Return the [X, Y] coordinate for the center point of the cell that contains the specified text.  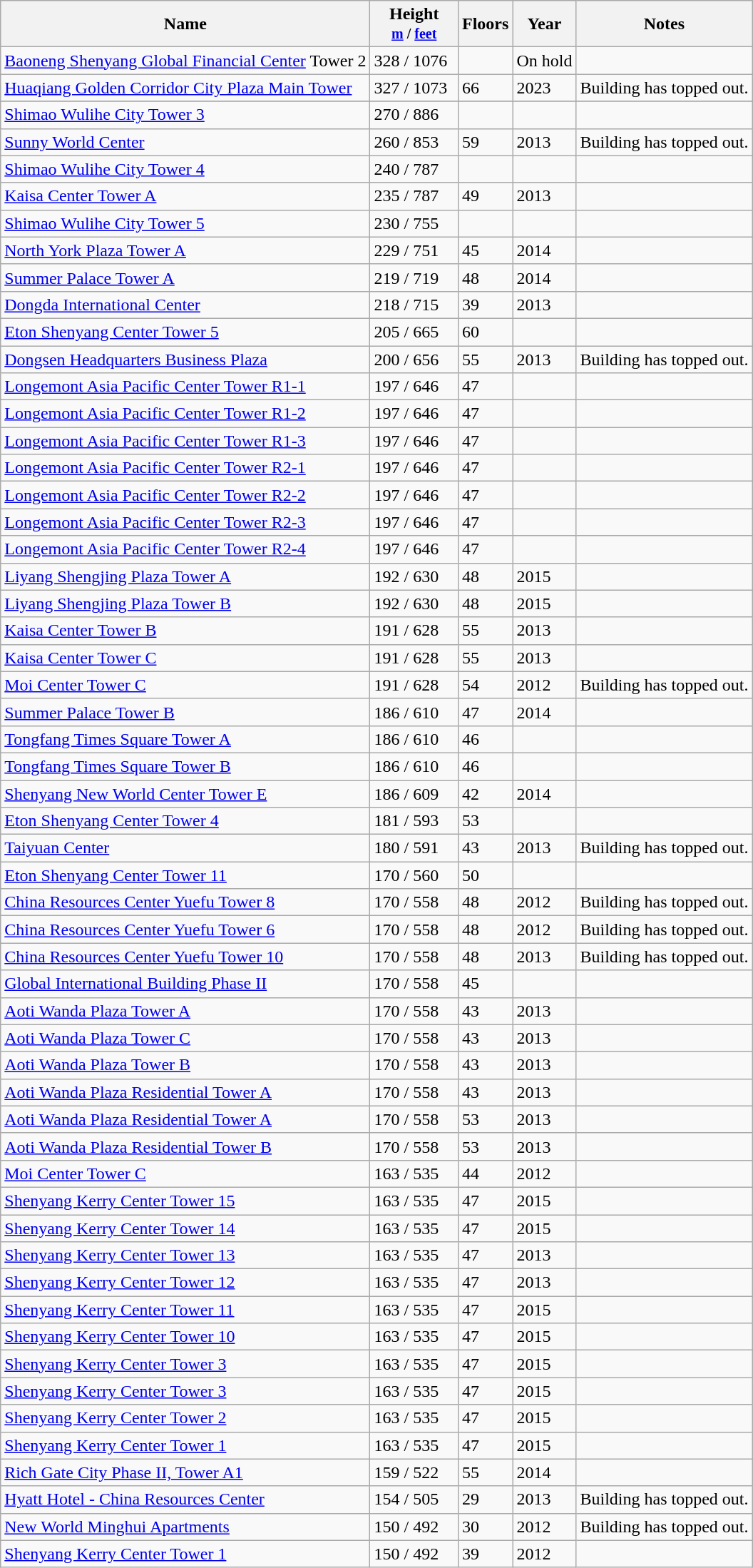
186 / 609 [414, 794]
60 [485, 332]
218 / 715 [414, 305]
66 [485, 88]
Longemont Asia Pacific Center Tower R1-1 [185, 387]
Longemont Asia Pacific Center Tower R1-2 [185, 414]
270 / 886 [414, 115]
Eton Shenyang Center Tower 11 [185, 875]
Tongfang Times Square Tower B [185, 766]
Aoti Wanda Plaza Tower C [185, 1038]
42 [485, 794]
Eton Shenyang Center Tower 4 [185, 821]
Floors [485, 24]
54 [485, 685]
181 / 593 [414, 821]
180 / 591 [414, 848]
Longemont Asia Pacific Center Tower R2-2 [185, 495]
North York Plaza Tower A [185, 250]
29 [485, 1500]
170 / 560 [414, 875]
328 / 1076 [414, 61]
Tongfang Times Square Tower A [185, 739]
Huaqiang Golden Corridor City Plaza Main Tower [185, 88]
Summer Palace Tower A [185, 278]
Year [545, 24]
Heightm / feet [414, 24]
New World Minghui Apartments [185, 1527]
China Resources Center Yuefu Tower 6 [185, 930]
200 / 656 [414, 359]
On hold [545, 61]
Aoti Wanda Plaza Residential Tower B [185, 1146]
229 / 751 [414, 250]
154 / 505 [414, 1500]
159 / 522 [414, 1472]
Rich Gate City Phase II, Tower A1 [185, 1472]
Shimao Wulihe City Tower 4 [185, 169]
Longemont Asia Pacific Center Tower R1-3 [185, 441]
China Resources Center Yuefu Tower 10 [185, 957]
Eton Shenyang Center Tower 5 [185, 332]
Shenyang Kerry Center Tower 12 [185, 1283]
Shenyang Kerry Center Tower 14 [185, 1228]
Shenyang Kerry Center Tower 15 [185, 1201]
Shenyang Kerry Center Tower 10 [185, 1337]
50 [485, 875]
240 / 787 [414, 169]
Notes [665, 24]
260 / 853 [414, 142]
Liyang Shengjing Plaza Tower A [185, 576]
Dongda International Center [185, 305]
2023 [545, 88]
Aoti Wanda Plaza Tower B [185, 1065]
China Resources Center Yuefu Tower 8 [185, 902]
Shimao Wulihe City Tower 5 [185, 223]
205 / 665 [414, 332]
Kaisa Center Tower C [185, 658]
49 [485, 196]
30 [485, 1527]
Dongsen Headquarters Business Plaza [185, 359]
327 / 1073 [414, 88]
Aoti Wanda Plaza Tower A [185, 1011]
Shenyang Kerry Center Tower 13 [185, 1256]
Shenyang New World Center Tower E [185, 794]
Longemont Asia Pacific Center Tower R2-3 [185, 522]
Shenyang Kerry Center Tower 11 [185, 1310]
Shimao Wulihe City Tower 3 [185, 115]
Liyang Shengjing Plaza Tower B [185, 604]
Baoneng Shenyang Global Financial Center Tower 2 [185, 61]
Shenyang Kerry Center Tower 2 [185, 1418]
Name [185, 24]
Taiyuan Center [185, 848]
Hyatt Hotel - China Resources Center [185, 1500]
230 / 755 [414, 223]
235 / 787 [414, 196]
Longemont Asia Pacific Center Tower R2-1 [185, 468]
Longemont Asia Pacific Center Tower R2-4 [185, 549]
59 [485, 142]
Kaisa Center Tower B [185, 631]
Sunny World Center [185, 142]
Global International Building Phase II [185, 984]
Summer Palace Tower B [185, 712]
219 / 719 [414, 278]
44 [485, 1174]
Kaisa Center Tower A [185, 196]
